Search for the cell housing the specified text and yield its [X, Y] center coordinate. 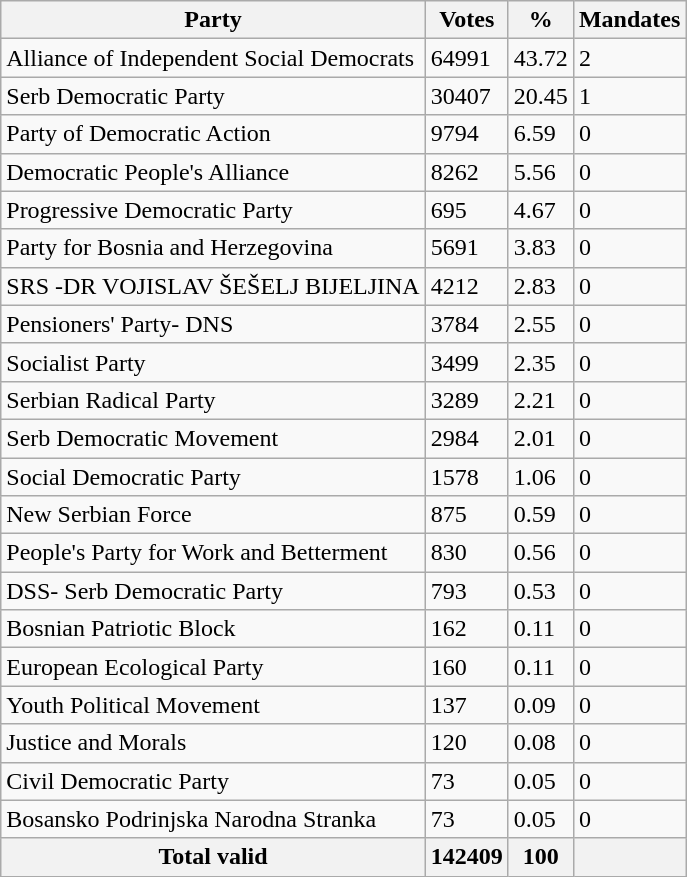
2 [629, 58]
30407 [466, 96]
Youth Political Movement [213, 705]
0.53 [540, 591]
Civil Democratic Party [213, 781]
2984 [466, 438]
830 [466, 553]
European Ecological Party [213, 667]
0.08 [540, 743]
Votes [466, 20]
695 [466, 210]
4212 [466, 286]
3784 [466, 324]
Alliance of Independent Social Democrats [213, 58]
Socialist Party [213, 362]
162 [466, 629]
DSS- Serb Democratic Party [213, 591]
6.59 [540, 134]
9794 [466, 134]
Total valid [213, 857]
142409 [466, 857]
Democratic People's Alliance [213, 172]
64991 [466, 58]
People's Party for Work and Betterment [213, 553]
1 [629, 96]
Justice and Morals [213, 743]
Bosansko Podrinjska Narodna Stranka [213, 819]
Progressive Democratic Party [213, 210]
Mandates [629, 20]
2.01 [540, 438]
43.72 [540, 58]
Serb Democratic Party [213, 96]
Party of Democratic Action [213, 134]
New Serbian Force [213, 515]
Party [213, 20]
3289 [466, 400]
5.56 [540, 172]
3499 [466, 362]
2.83 [540, 286]
Pensioners' Party- DNS [213, 324]
1.06 [540, 477]
5691 [466, 248]
100 [540, 857]
793 [466, 591]
1578 [466, 477]
Serbian Radical Party [213, 400]
137 [466, 705]
2.21 [540, 400]
20.45 [540, 96]
3.83 [540, 248]
0.09 [540, 705]
160 [466, 667]
4.67 [540, 210]
Serb Democratic Movement [213, 438]
% [540, 20]
0.59 [540, 515]
SRS -DR VOJISLAV ŠEŠELJ BIJELJINA [213, 286]
8262 [466, 172]
Bosnian Patriotic Block [213, 629]
Party for Bosnia and Herzegovina [213, 248]
2.35 [540, 362]
2.55 [540, 324]
0.56 [540, 553]
875 [466, 515]
Social Democratic Party [213, 477]
120 [466, 743]
